From the cell containing the given text, extract its center point as (x, y) coordinate. 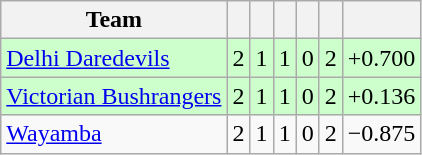
Wayamba (114, 134)
Delhi Daredevils (114, 58)
−0.875 (382, 134)
Team (114, 20)
+0.700 (382, 58)
+0.136 (382, 96)
Victorian Bushrangers (114, 96)
